Capture the cell that displays the provided text and extract its [X, Y] central coordinate. 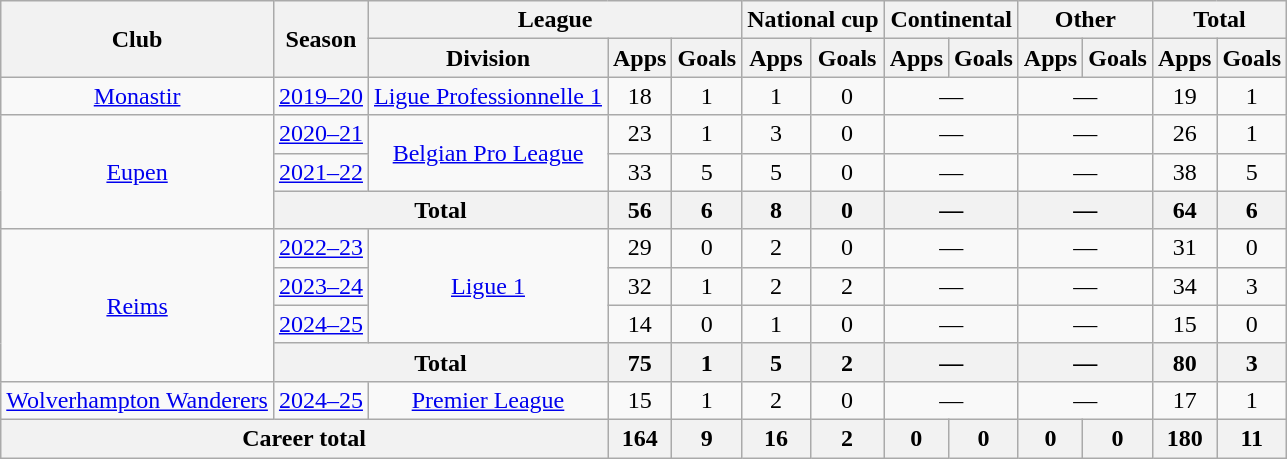
18 [640, 96]
Season [320, 39]
29 [640, 248]
38 [1184, 172]
Belgian Pro League [488, 153]
64 [1184, 210]
Club [138, 39]
2019–20 [320, 96]
33 [640, 172]
17 [1184, 400]
16 [776, 438]
34 [1184, 286]
2021–22 [320, 172]
2022–23 [320, 248]
Other [1085, 20]
180 [1184, 438]
80 [1184, 362]
Wolverhampton Wanderers [138, 400]
Eupen [138, 172]
8 [776, 210]
Ligue Professionnelle 1 [488, 96]
31 [1184, 248]
Ligue 1 [488, 286]
75 [640, 362]
11 [1252, 438]
Reims [138, 305]
Division [488, 58]
164 [640, 438]
Premier League [488, 400]
2023–24 [320, 286]
14 [640, 324]
National cup [813, 20]
26 [1184, 134]
League [554, 20]
Career total [304, 438]
2020–21 [320, 134]
19 [1184, 96]
Monastir [138, 96]
Continental [951, 20]
56 [640, 210]
23 [640, 134]
9 [707, 438]
32 [640, 286]
